Pinpoint the cell where the given text exists, returning its [x, y] midpoint coordinate. 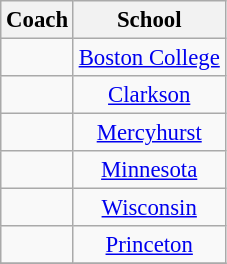
Coach [38, 20]
Minnesota [149, 170]
Mercyhurst [149, 133]
Clarkson [149, 95]
Boston College [149, 58]
School [149, 20]
Princeton [149, 245]
Wisconsin [149, 208]
